Locate the cell with the specified text and output its (x, y) center coordinate. 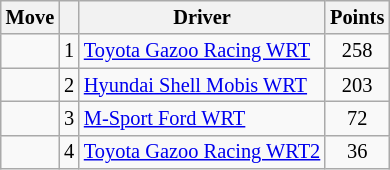
4 (69, 152)
Toyota Gazoo Racing WRT2 (202, 152)
3 (69, 118)
Toyota Gazoo Racing WRT (202, 51)
Points (357, 17)
258 (357, 51)
36 (357, 152)
M-Sport Ford WRT (202, 118)
Move (30, 17)
203 (357, 85)
2 (69, 85)
Driver (202, 17)
Hyundai Shell Mobis WRT (202, 85)
1 (69, 51)
72 (357, 118)
